Capture the cell that displays the provided text and extract its (x, y) central coordinate. 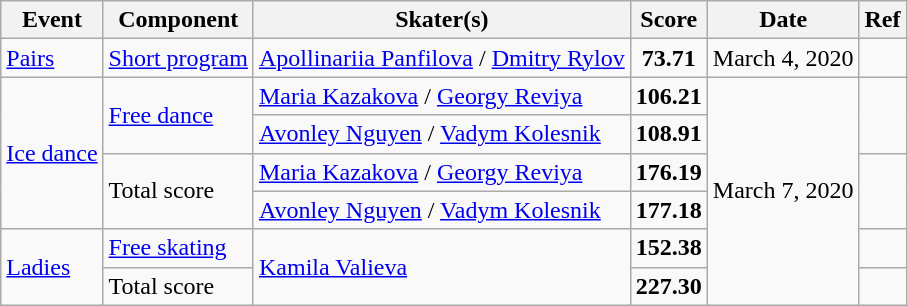
March 4, 2020 (783, 58)
Free dance (178, 115)
Ice dance (52, 153)
Free skating (178, 248)
Short program (178, 58)
106.21 (668, 96)
176.19 (668, 172)
227.30 (668, 286)
Component (178, 20)
Date (783, 20)
73.71 (668, 58)
Skater(s) (442, 20)
Ladies (52, 267)
March 7, 2020 (783, 191)
Kamila Valieva (442, 267)
Ref (882, 20)
152.38 (668, 248)
Score (668, 20)
Pairs (52, 58)
108.91 (668, 134)
Event (52, 20)
Apollinariia Panfilova / Dmitry Rylov (442, 58)
177.18 (668, 210)
